Search for the cell housing the specified text and yield its (X, Y) center coordinate. 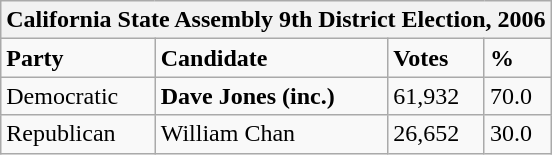
Republican (78, 134)
61,932 (436, 96)
Votes (436, 58)
30.0 (518, 134)
26,652 (436, 134)
William Chan (271, 134)
California State Assembly 9th District Election, 2006 (276, 20)
70.0 (518, 96)
Party (78, 58)
Dave Jones (inc.) (271, 96)
% (518, 58)
Democratic (78, 96)
Candidate (271, 58)
